For the text-containing cell, return its midpoint in (x, y) coordinate format. 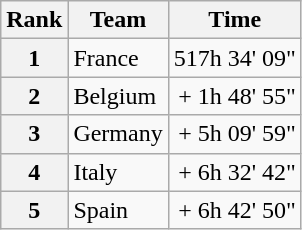
+ 5h 09' 59" (234, 134)
517h 34' 09" (234, 58)
3 (34, 134)
Italy (118, 172)
5 (34, 210)
Germany (118, 134)
1 (34, 58)
2 (34, 96)
+ 6h 42' 50" (234, 210)
4 (34, 172)
Team (118, 20)
+ 1h 48' 55" (234, 96)
France (118, 58)
Rank (34, 20)
Spain (118, 210)
+ 6h 32' 42" (234, 172)
Belgium (118, 96)
Time (234, 20)
